Scan for the cell matching the given text and deliver its [x, y] coordinate at center. 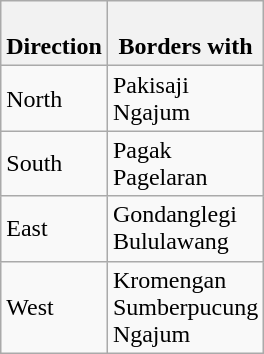
PagakPagelaran [185, 164]
West [54, 307]
PakisajiNgajum [185, 98]
KromenganSumberpucungNgajum [185, 307]
South [54, 164]
Direction [54, 34]
North [54, 98]
East [54, 228]
GondanglegiBululawang [185, 228]
Borders with [185, 34]
